Output the [x, y] coordinate of the center of the cell containing the given text.  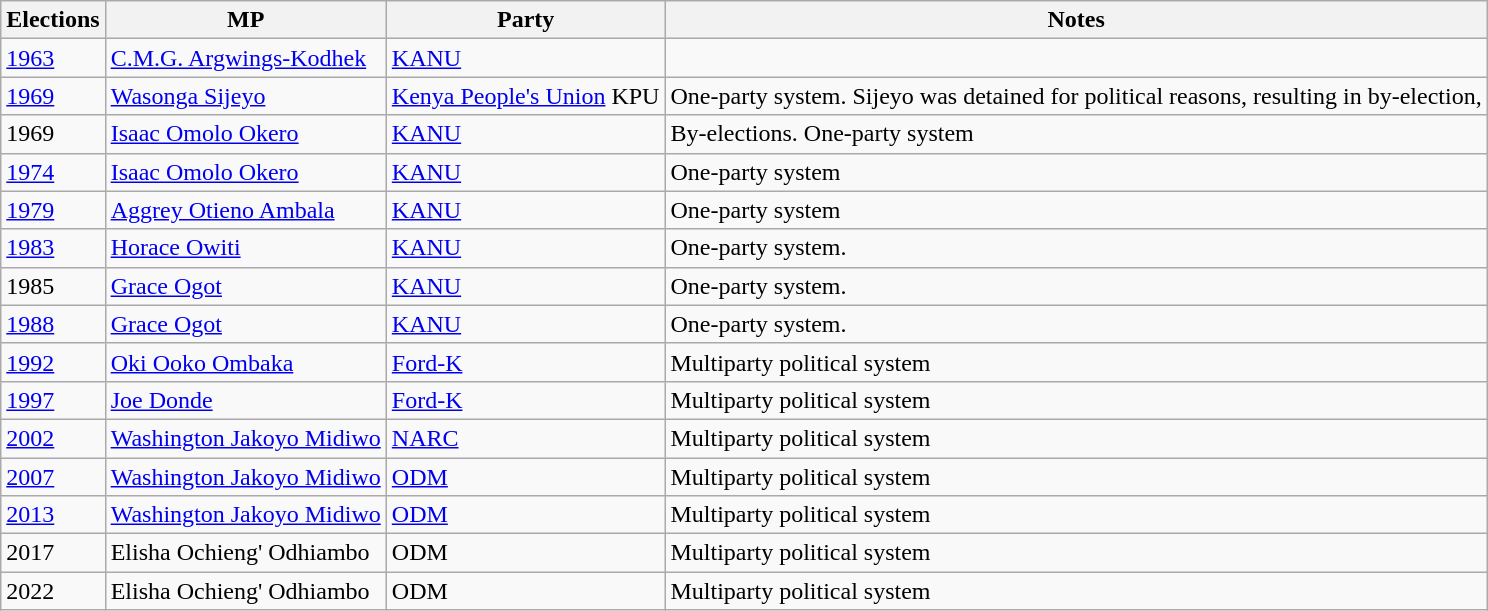
Elections [53, 20]
1963 [53, 58]
1985 [53, 286]
Oki Ooko Ombaka [246, 362]
Wasonga Sijeyo [246, 96]
2013 [53, 515]
1997 [53, 400]
1983 [53, 248]
1979 [53, 210]
Horace Owiti [246, 248]
Notes [1076, 20]
By-elections. One-party system [1076, 134]
2017 [53, 553]
MP [246, 20]
One-party system. Sijeyo was detained for political reasons, resulting in by-election, [1076, 96]
Aggrey Otieno Ambala [246, 210]
NARC [526, 438]
Joe Donde [246, 400]
1988 [53, 324]
2002 [53, 438]
Kenya People's Union KPU [526, 96]
2022 [53, 591]
2007 [53, 477]
1974 [53, 172]
1992 [53, 362]
C.M.G. Argwings-Kodhek [246, 58]
Party [526, 20]
